Search for the cell housing the specified text and yield its (X, Y) center coordinate. 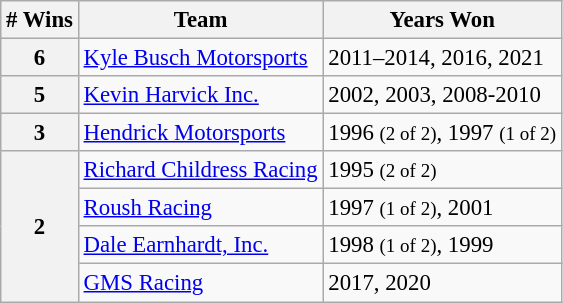
1995 (2 of 2) (442, 170)
6 (40, 58)
2 (40, 226)
Richard Childress Racing (200, 170)
Years Won (442, 20)
Dale Earnhardt, Inc. (200, 245)
# Wins (40, 20)
1998 (1 of 2), 1999 (442, 245)
2017, 2020 (442, 283)
1997 (1 of 2), 2001 (442, 208)
3 (40, 133)
Kevin Harvick Inc. (200, 95)
Kyle Busch Motorsports (200, 58)
Team (200, 20)
1996 (2 of 2), 1997 (1 of 2) (442, 133)
2002, 2003, 2008-2010 (442, 95)
GMS Racing (200, 283)
Roush Racing (200, 208)
2011–2014, 2016, 2021 (442, 58)
Hendrick Motorsports (200, 133)
5 (40, 95)
